Output the [x, y] coordinate of the center of the cell containing the given text.  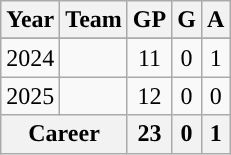
G [187, 20]
GP [149, 20]
Team [94, 20]
12 [149, 96]
11 [149, 58]
Year [30, 20]
2024 [30, 58]
2025 [30, 96]
Career [64, 134]
23 [149, 134]
A [215, 20]
